Capture the cell that displays the provided text and extract its (x, y) central coordinate. 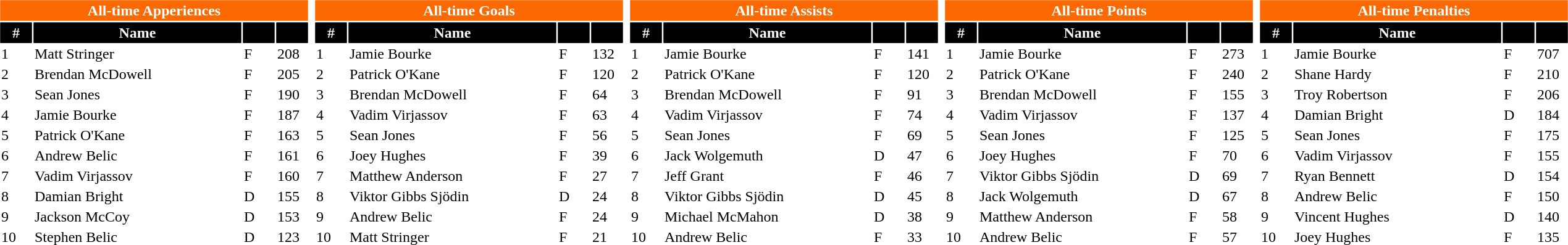
140 (1553, 217)
39 (608, 156)
38 (923, 217)
153 (293, 217)
206 (1553, 94)
45 (923, 197)
187 (293, 115)
63 (608, 115)
175 (1553, 135)
132 (608, 54)
All-time Apperiences (154, 10)
91 (923, 94)
273 (1238, 54)
58 (1238, 217)
Vincent Hughes (1397, 217)
190 (293, 94)
160 (293, 176)
125 (1238, 135)
56 (608, 135)
Jeff Grant (767, 176)
46 (923, 176)
137 (1238, 115)
Troy Robertson (1397, 94)
154 (1553, 176)
163 (293, 135)
70 (1238, 156)
240 (1238, 75)
161 (293, 156)
Jackson McCoy (137, 217)
All-time Points (1099, 10)
74 (923, 115)
Ryan Bennett (1397, 176)
All-time Penalties (1414, 10)
All-time Assists (784, 10)
210 (1553, 75)
67 (1238, 197)
184 (1553, 115)
707 (1553, 54)
Matt Stringer (137, 54)
208 (293, 54)
47 (923, 156)
27 (608, 176)
205 (293, 75)
150 (1553, 197)
Shane Hardy (1397, 75)
64 (608, 94)
141 (923, 54)
Michael McMahon (767, 217)
All-time Goals (469, 10)
